Detect which cell encompasses the target text, then output its (x, y) center coordinate. 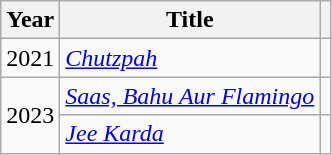
Year (30, 20)
Jee Karda (190, 134)
Chutzpah (190, 58)
Title (190, 20)
Saas, Bahu Aur Flamingo (190, 96)
2023 (30, 115)
2021 (30, 58)
